For the text-containing cell, return its midpoint in [X, Y] coordinate format. 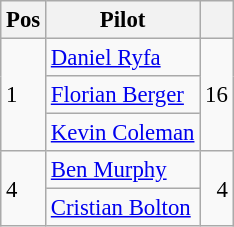
1 [24, 96]
16 [216, 96]
Kevin Coleman [123, 133]
Florian Berger [123, 95]
Cristian Bolton [123, 208]
Pos [24, 20]
Ben Murphy [123, 170]
Pilot [123, 20]
Daniel Ryfa [123, 58]
